Extract the (X, Y) coordinate from the center of the cell holding the provided text.  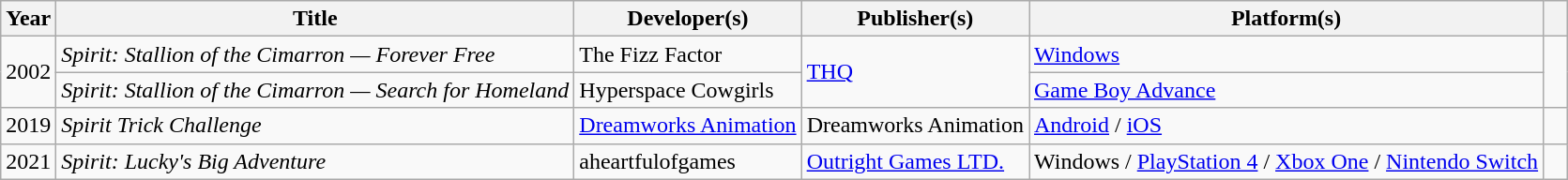
Platform(s) (1286, 19)
Spirit: Stallion of the Cimarron — Search for Homeland (315, 90)
aheartfulofgames (688, 161)
THQ (915, 72)
Spirit Trick Challenge (315, 126)
Spirit: Stallion of the Cimarron — Forever Free (315, 54)
Spirit: Lucky's Big Adventure (315, 161)
Publisher(s) (915, 19)
Windows (1286, 54)
2019 (28, 126)
2021 (28, 161)
Hyperspace Cowgirls (688, 90)
Developer(s) (688, 19)
Android / iOS (1286, 126)
Outright Games LTD. (915, 161)
2002 (28, 72)
Title (315, 19)
Game Boy Advance (1286, 90)
Windows / PlayStation 4 / Xbox One / Nintendo Switch (1286, 161)
Year (28, 19)
The Fizz Factor (688, 54)
